Extract the [X, Y] coordinate from the center of the cell holding the provided text.  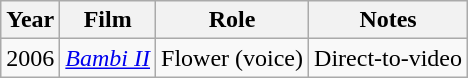
Role [232, 20]
Year [30, 20]
Bambi II [108, 58]
Film [108, 20]
Direct-to-video [388, 58]
2006 [30, 58]
Notes [388, 20]
Flower (voice) [232, 58]
